Find where the given text appears and provide that cell's center as [x, y] coordinate. 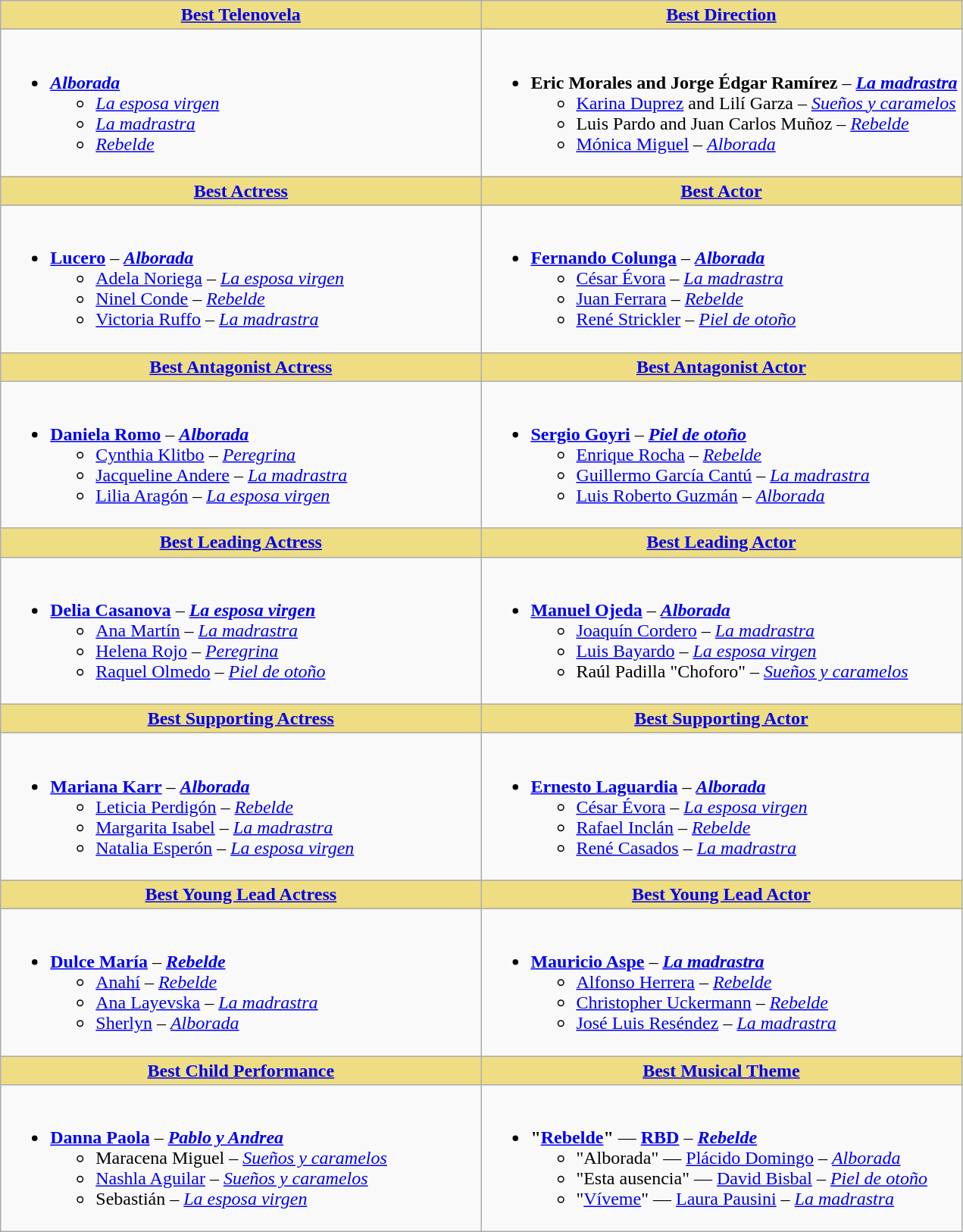
Ernesto Laguardia – AlboradaCésar Évora – La esposa virgenRafael Inclán – RebeldeRené Casados – La madrastra [721, 806]
Best Young Lead Actor [721, 894]
Best Leading Actress [241, 543]
Mauricio Aspe – La madrastraAlfonso Herrera – RebeldeChristopher Uckermann – RebeldeJosé Luis Reséndez – La madrastra [721, 982]
Best Antagonist Actor [721, 367]
Daniela Romo – AlboradaCynthia Klitbo – PeregrinaJacqueline Andere – La madrastraLilia Aragón – La esposa virgen [241, 455]
Mariana Karr – AlboradaLeticia Perdigón – RebeldeMargarita Isabel – La madrastraNatalia Esperón – La esposa virgen [241, 806]
Best Child Performance [241, 1071]
Fernando Colunga – AlboradaCésar Évora – La madrastraJuan Ferrara – RebeldeRené Strickler – Piel de otoño [721, 279]
Delia Casanova – La esposa virgenAna Martín – La madrastraHelena Rojo – PeregrinaRaquel Olmedo – Piel de otoño [241, 630]
Best Supporting Actress [241, 718]
Danna Paola – Pablo y AndreaMaracena Miguel – Sueños y caramelosNashla Aguilar – Sueños y caramelosSebastián – La esposa virgen [241, 1159]
Dulce María – RebeldeAnahí – RebeldeAna Layevska – La madrastraSherlyn – Alborada [241, 982]
Best Antagonist Actress [241, 367]
Best Actor [721, 191]
Sergio Goyri – Piel de otoñoEnrique Rocha – RebeldeGuillermo García Cantú – La madrastraLuis Roberto Guzmán – Alborada [721, 455]
Best Leading Actor [721, 543]
Best Musical Theme [721, 1071]
AlboradaLa esposa virgenLa madrastraRebelde [241, 103]
Best Young Lead Actress [241, 894]
"Rebelde" — RBD – Rebelde"Alborada" — Plácido Domingo – Alborada"Esta ausencia" — David Bisbal – Piel de otoño"Víveme" — Laura Pausini – La madrastra [721, 1159]
Lucero – AlboradaAdela Noriega – La esposa virgenNinel Conde – RebeldeVictoria Ruffo – La madrastra [241, 279]
Manuel Ojeda – AlboradaJoaquín Cordero – La madrastraLuis Bayardo – La esposa virgenRaúl Padilla "Choforo" – Sueños y caramelos [721, 630]
Best Actress [241, 191]
Best Supporting Actor [721, 718]
Best Telenovela [241, 15]
Best Direction [721, 15]
